Capture the cell that displays the provided text and extract its (x, y) central coordinate. 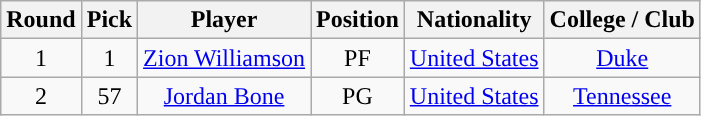
College / Club (622, 20)
PF (358, 58)
Duke (622, 58)
2 (41, 96)
Tennessee (622, 96)
Nationality (474, 20)
57 (109, 96)
Pick (109, 20)
Round (41, 20)
Jordan Bone (224, 96)
Position (358, 20)
PG (358, 96)
Player (224, 20)
Zion Williamson (224, 58)
